Determine the [x, y] coordinate at the center of the cell enclosing the given text.  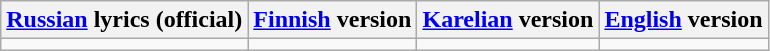
English version [684, 20]
Karelian version [508, 20]
Finnish version [332, 20]
Russian lyrics (official) [124, 20]
